Extract the (x, y) coordinate from the center of the cell holding the provided text.  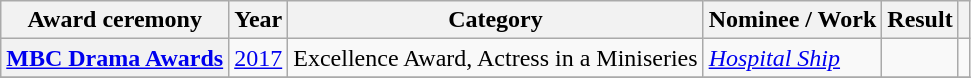
2017 (258, 58)
Nominee / Work (792, 20)
Result (920, 20)
Excellence Award, Actress in a Miniseries (496, 58)
Hospital Ship (792, 58)
MBC Drama Awards (115, 58)
Year (258, 20)
Category (496, 20)
Award ceremony (115, 20)
